Locate the cell with the specified text and output its [X, Y] center coordinate. 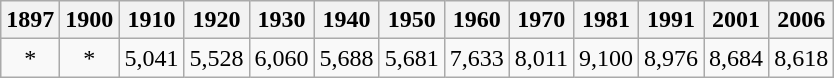
8,618 [802, 58]
5,041 [152, 58]
1991 [670, 20]
1960 [476, 20]
6,060 [282, 58]
5,681 [412, 58]
2006 [802, 20]
1940 [346, 20]
9,100 [606, 58]
1981 [606, 20]
8,011 [541, 58]
1897 [30, 20]
5,528 [216, 58]
1900 [90, 20]
1930 [282, 20]
1970 [541, 20]
2001 [736, 20]
5,688 [346, 58]
1910 [152, 20]
1920 [216, 20]
8,976 [670, 58]
7,633 [476, 58]
8,684 [736, 58]
1950 [412, 20]
